Find where the given text appears and provide that cell's center as [X, Y] coordinate. 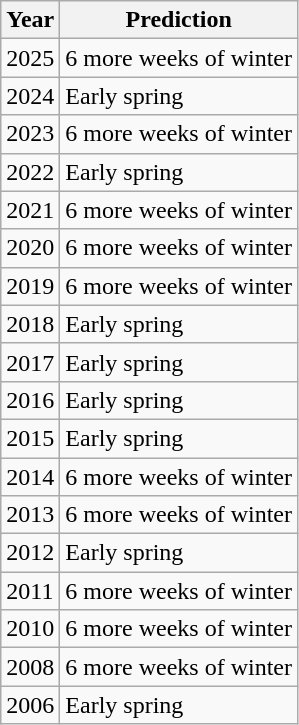
2013 [30, 515]
2021 [30, 210]
Prediction [179, 20]
2019 [30, 286]
2011 [30, 591]
2020 [30, 248]
Year [30, 20]
2016 [30, 400]
2006 [30, 705]
2017 [30, 362]
2023 [30, 134]
2012 [30, 553]
2014 [30, 477]
2025 [30, 58]
2015 [30, 438]
2024 [30, 96]
2022 [30, 172]
2018 [30, 324]
2008 [30, 667]
2010 [30, 629]
